Determine the [X, Y] coordinate at the center of the cell enclosing the given text.  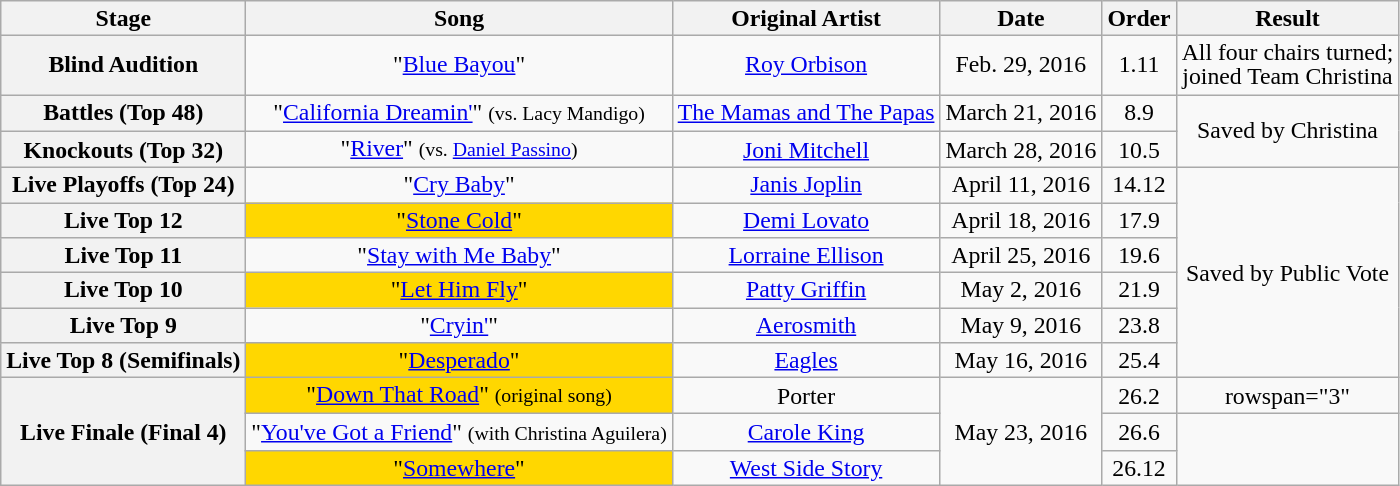
Joni Mitchell [806, 149]
8.9 [1139, 113]
"Somewhere" [459, 468]
Date [1021, 18]
Live Top 10 [124, 290]
"Blue Bayou" [459, 66]
"Cryin'" [459, 324]
Song [459, 18]
1.11 [1139, 66]
Carole King [806, 432]
10.5 [1139, 149]
Feb. 29, 2016 [1021, 66]
Saved by Public Vote [1288, 272]
May 2, 2016 [1021, 290]
26.6 [1139, 432]
Result [1288, 18]
May 23, 2016 [1021, 431]
Knockouts (Top 32) [124, 149]
26.12 [1139, 468]
March 21, 2016 [1021, 113]
Lorraine Ellison [806, 254]
Live Top 8 (Semifinals) [124, 360]
Eagles [806, 360]
Roy Orbison [806, 66]
April 18, 2016 [1021, 220]
26.2 [1139, 395]
April 11, 2016 [1021, 184]
"River" (vs. Daniel Passino) [459, 149]
West Side Story [806, 468]
Patty Griffin [806, 290]
All four chairs turned;joined Team Christina [1288, 66]
Live Top 11 [124, 254]
"Desperado" [459, 360]
Demi Lovato [806, 220]
14.12 [1139, 184]
Aerosmith [806, 324]
May 9, 2016 [1021, 324]
"Let Him Fly" [459, 290]
Stage [124, 18]
Battles (Top 48) [124, 113]
"Stay with Me Baby" [459, 254]
25.4 [1139, 360]
May 16, 2016 [1021, 360]
The Mamas and The Papas [806, 113]
23.8 [1139, 324]
"You've Got a Friend" (with Christina Aguilera) [459, 432]
Live Top 12 [124, 220]
Original Artist [806, 18]
Live Finale (Final 4) [124, 431]
19.6 [1139, 254]
rowspan="3" [1288, 395]
Porter [806, 395]
"Stone Cold" [459, 220]
April 25, 2016 [1021, 254]
March 28, 2016 [1021, 149]
"California Dreamin'" (vs. Lacy Mandigo) [459, 113]
Janis Joplin [806, 184]
Order [1139, 18]
17.9 [1139, 220]
21.9 [1139, 290]
Saved by Christina [1288, 132]
Live Playoffs (Top 24) [124, 184]
"Down That Road" (original song) [459, 395]
Blind Audition [124, 66]
Live Top 9 [124, 324]
"Cry Baby" [459, 184]
